Provide the [x, y] coordinate of the cell's center where the given text is located.  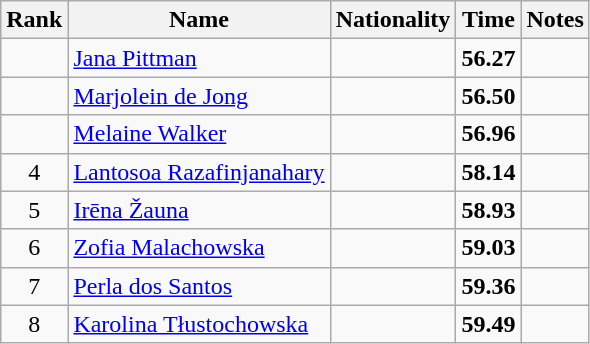
Nationality [393, 20]
Notes [555, 20]
Jana Pittman [199, 58]
Name [199, 20]
59.36 [488, 286]
56.96 [488, 134]
Karolina Tłustochowska [199, 324]
58.93 [488, 210]
4 [34, 172]
7 [34, 286]
Marjolein de Jong [199, 96]
5 [34, 210]
Lantosoa Razafinjanahary [199, 172]
Irēna Žauna [199, 210]
58.14 [488, 172]
56.27 [488, 58]
Rank [34, 20]
59.03 [488, 248]
56.50 [488, 96]
59.49 [488, 324]
Zofia Malachowska [199, 248]
6 [34, 248]
Melaine Walker [199, 134]
Time [488, 20]
Perla dos Santos [199, 286]
8 [34, 324]
